Extract the (X, Y) coordinate from the center of the cell holding the provided text.  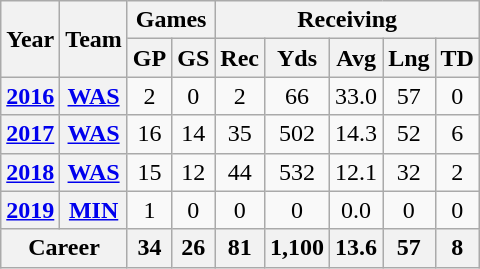
26 (194, 248)
GP (149, 58)
6 (457, 134)
15 (149, 172)
32 (409, 172)
1,100 (298, 248)
532 (298, 172)
12 (194, 172)
33.0 (356, 96)
Yds (298, 58)
Receiving (348, 20)
2016 (30, 96)
1 (149, 210)
8 (457, 248)
Rec (240, 58)
Lng (409, 58)
MIN (94, 210)
0.0 (356, 210)
2017 (30, 134)
35 (240, 134)
GS (194, 58)
16 (149, 134)
13.6 (356, 248)
TD (457, 58)
12.1 (356, 172)
2018 (30, 172)
34 (149, 248)
81 (240, 248)
52 (409, 134)
2019 (30, 210)
Games (170, 20)
Team (94, 39)
66 (298, 96)
502 (298, 134)
Year (30, 39)
14.3 (356, 134)
14 (194, 134)
Avg (356, 58)
Career (64, 248)
44 (240, 172)
